Extract the (X, Y) coordinate from the center of the cell holding the provided text.  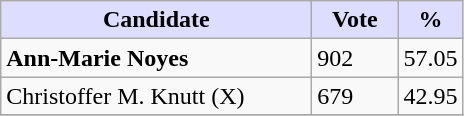
679 (355, 96)
Christoffer M. Knutt (X) (156, 96)
Vote (355, 20)
% (430, 20)
Ann-Marie Noyes (156, 58)
57.05 (430, 58)
902 (355, 58)
42.95 (430, 96)
Candidate (156, 20)
